Identify which cell holds the provided text, then report its [x, y] central coordinate. 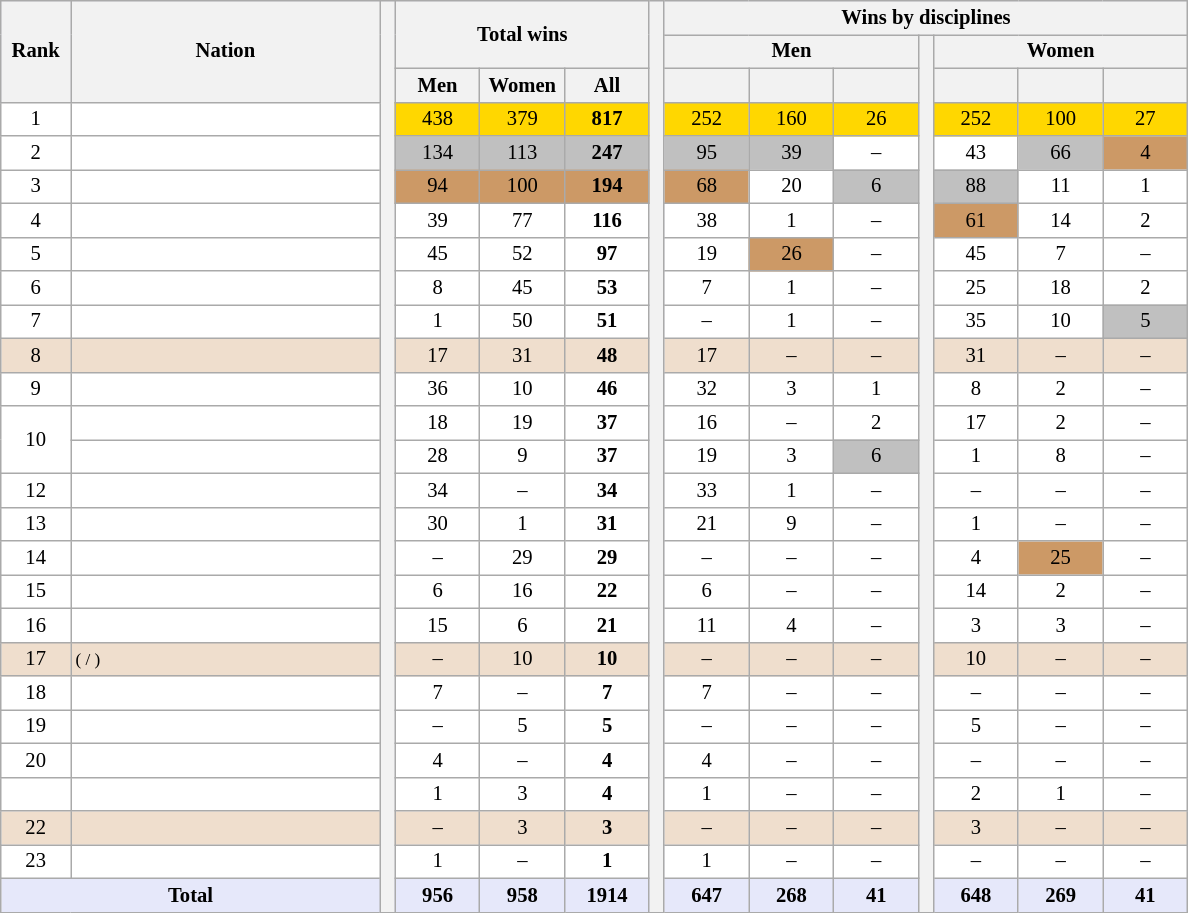
32 [706, 389]
12 [36, 490]
113 [522, 153]
27 [1146, 119]
94 [438, 186]
Total [191, 895]
88 [976, 186]
956 [438, 895]
77 [522, 220]
35 [976, 321]
958 [522, 895]
13 [36, 524]
160 [792, 119]
269 [1060, 895]
379 [522, 119]
Nation [225, 50]
Wins by disciplines [926, 17]
134 [438, 153]
647 [706, 895]
97 [608, 254]
247 [608, 153]
116 [608, 220]
194 [608, 186]
648 [976, 895]
817 [608, 119]
66 [1060, 153]
38 [706, 220]
46 [608, 389]
68 [706, 186]
51 [608, 321]
50 [522, 321]
1914 [608, 895]
28 [438, 456]
30 [438, 524]
268 [792, 895]
43 [976, 153]
61 [976, 220]
53 [608, 287]
36 [438, 389]
52 [522, 254]
95 [706, 153]
33 [706, 490]
Rank [36, 50]
All [608, 85]
23 [36, 861]
438 [438, 119]
( / ) [225, 659]
48 [608, 355]
Total wins [522, 34]
